Return [x, y] of the center of cell containing provided text 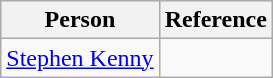
Person [80, 20]
Reference [216, 20]
Stephen Kenny [80, 58]
